Detect which cell encompasses the target text, then output its (x, y) center coordinate. 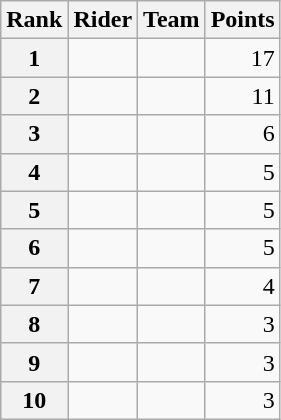
10 (34, 400)
Rider (103, 20)
1 (34, 58)
7 (34, 286)
Points (242, 20)
8 (34, 324)
Team (172, 20)
2 (34, 96)
Rank (34, 20)
17 (242, 58)
9 (34, 362)
11 (242, 96)
